Search for the cell housing the specified text and yield its [x, y] center coordinate. 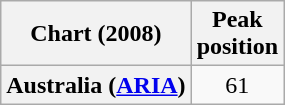
61 [237, 85]
Peakposition [237, 34]
Chart (2008) [96, 34]
Australia (ARIA) [96, 85]
